Pinpoint the cell where the given text exists, returning its [X, Y] midpoint coordinate. 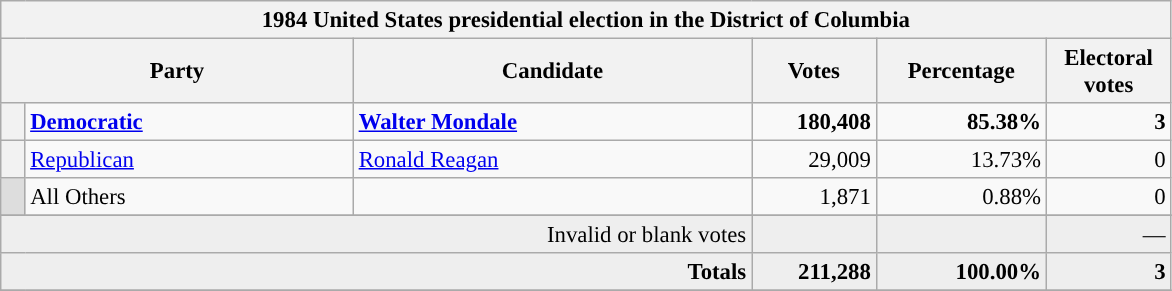
13.73% [961, 160]
0.88% [961, 197]
3 [1108, 122]
All Others [189, 197]
Republican [189, 160]
29,009 [814, 160]
Percentage [961, 72]
180,408 [814, 122]
— [1108, 235]
Ronald Reagan [552, 160]
Invalid or blank votes [376, 235]
Votes [814, 72]
1,871 [814, 197]
1984 United States presidential election in the District of Columbia [586, 20]
Party [178, 72]
Walter Mondale [552, 122]
Electoral votes [1108, 72]
85.38% [961, 122]
Democratic [189, 122]
Candidate [552, 72]
